Determine the [x, y] coordinate at the center of the cell enclosing the given text.  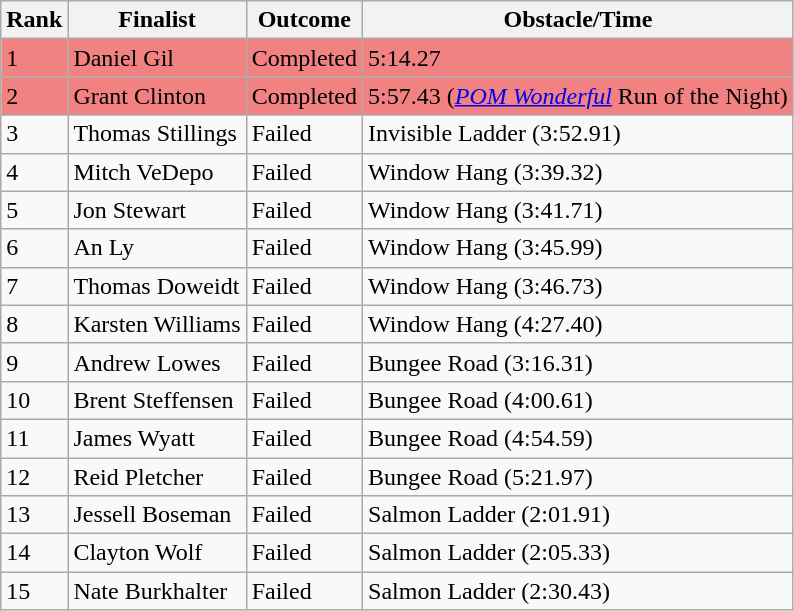
8 [34, 324]
Mitch VeDepo [157, 172]
Window Hang (3:41.71) [578, 210]
Bungee Road (4:54.59) [578, 438]
Window Hang (4:27.40) [578, 324]
10 [34, 400]
Reid Pletcher [157, 477]
5:57.43 (POM Wonderful Run of the Night) [578, 96]
Rank [34, 20]
Outcome [304, 20]
Salmon Ladder (2:01.91) [578, 515]
Karsten Williams [157, 324]
Thomas Doweidt [157, 286]
12 [34, 477]
5:14.27 [578, 58]
James Wyatt [157, 438]
9 [34, 362]
5 [34, 210]
Thomas Stillings [157, 134]
Jessell Boseman [157, 515]
Window Hang (3:46.73) [578, 286]
1 [34, 58]
Salmon Ladder (2:05.33) [578, 553]
2 [34, 96]
Bungee Road (3:16.31) [578, 362]
Salmon Ladder (2:30.43) [578, 591]
14 [34, 553]
Finalist [157, 20]
6 [34, 248]
Bungee Road (4:00.61) [578, 400]
Obstacle/Time [578, 20]
Window Hang (3:45.99) [578, 248]
Invisible Ladder (3:52.91) [578, 134]
11 [34, 438]
Grant Clinton [157, 96]
3 [34, 134]
4 [34, 172]
Brent Steffensen [157, 400]
Daniel Gil [157, 58]
Andrew Lowes [157, 362]
Nate Burkhalter [157, 591]
Bungee Road (5:21.97) [578, 477]
Jon Stewart [157, 210]
An Ly [157, 248]
7 [34, 286]
13 [34, 515]
Window Hang (3:39.32) [578, 172]
Clayton Wolf [157, 553]
15 [34, 591]
